Detect which cell encompasses the target text, then output its [X, Y] center coordinate. 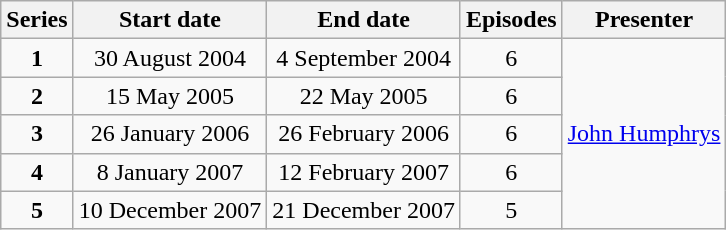
John Humphrys [644, 134]
8 January 2007 [170, 172]
Start date [170, 20]
2 [37, 96]
26 January 2006 [170, 134]
12 February 2007 [364, 172]
Episodes [511, 20]
Presenter [644, 20]
4 September 2004 [364, 58]
3 [37, 134]
10 December 2007 [170, 210]
15 May 2005 [170, 96]
End date [364, 20]
4 [37, 172]
30 August 2004 [170, 58]
22 May 2005 [364, 96]
21 December 2007 [364, 210]
1 [37, 58]
Series [37, 20]
26 February 2006 [364, 134]
